Return the [X, Y] coordinate for the center point of the cell that contains the specified text.  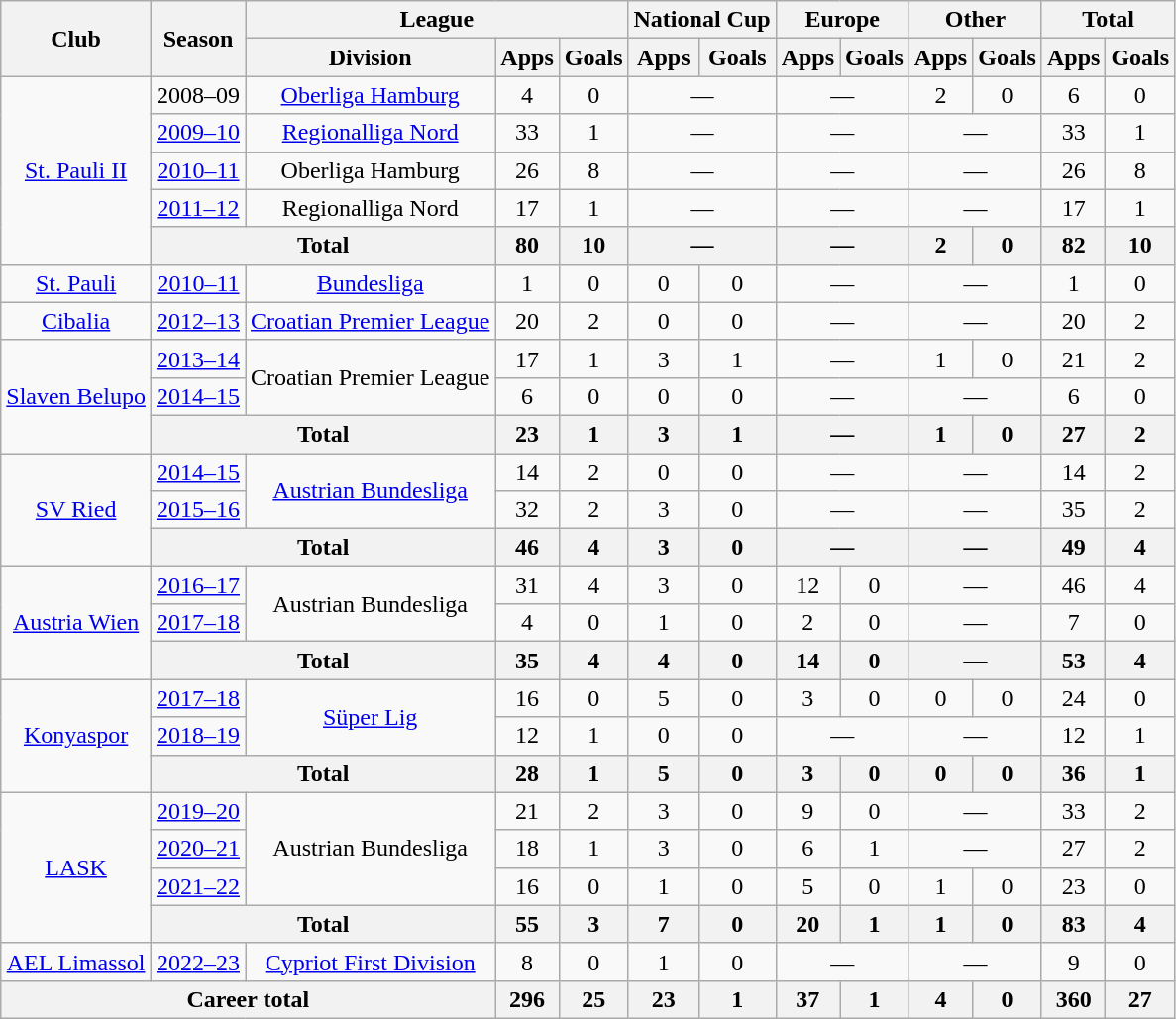
2021–22 [198, 886]
28 [527, 773]
82 [1073, 246]
37 [807, 999]
25 [593, 999]
80 [527, 246]
League [437, 20]
2018–19 [198, 736]
LASK [76, 867]
83 [1073, 924]
Other [975, 20]
360 [1073, 999]
Division [371, 57]
2009–10 [198, 133]
2015–16 [198, 510]
32 [527, 510]
2016–17 [198, 585]
Season [198, 39]
Club [76, 39]
SV Ried [76, 510]
2022–23 [198, 962]
Bundesliga [371, 283]
Cypriot First Division [371, 962]
Career total [248, 999]
2012–13 [198, 321]
296 [527, 999]
53 [1073, 661]
St. Pauli [76, 283]
2011–12 [198, 208]
2020–21 [198, 849]
Slaven Belupo [76, 396]
31 [527, 585]
18 [527, 849]
National Cup [701, 20]
Süper Lig [371, 717]
St. Pauli II [76, 170]
Konyaspor [76, 736]
AEL Limassol [76, 962]
2008–09 [198, 95]
Austria Wien [76, 623]
49 [1073, 548]
55 [527, 924]
Europe [842, 20]
2019–20 [198, 811]
Cibalia [76, 321]
36 [1073, 773]
2013–14 [198, 358]
24 [1073, 698]
